From the cell containing the given text, extract its center point as (x, y) coordinate. 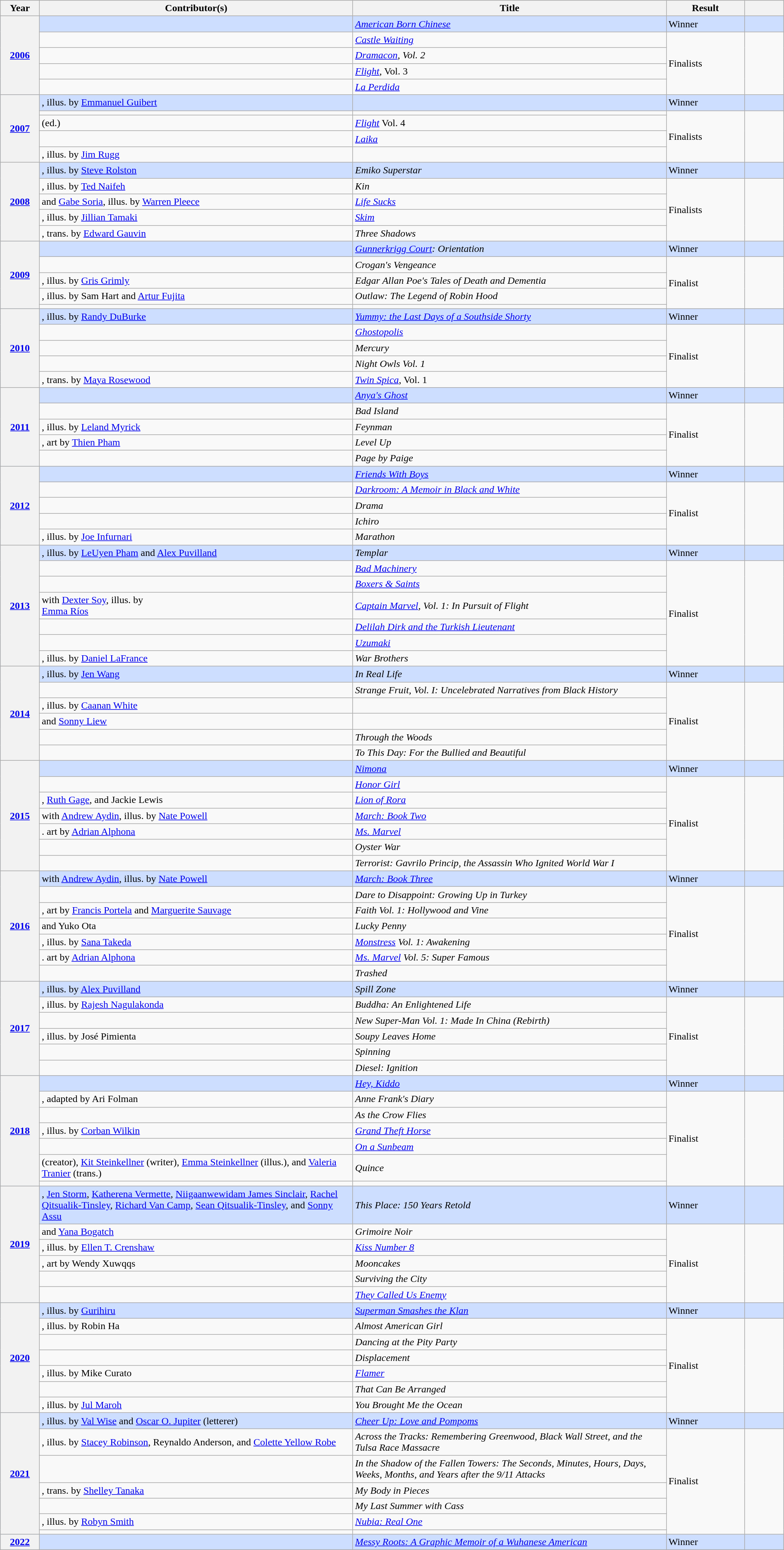
Ms. Marvel (509, 831)
2017 (20, 1028)
, illus. by Stacey Robinson, Reynaldo Anderson, and Colette Yellow Robe (196, 1442)
Edgar Allan Poe's Tales of Death and Dementia (509, 280)
Mercury (509, 348)
, art by Francis Portela and Marguerite Sauvage (196, 910)
, illus. by Sana Takeda (196, 942)
, illus. by Gris Grimly (196, 280)
, adapted by Ari Folman (196, 1099)
Kiss Number 8 (509, 1248)
Cheer Up: Love and Pompoms (509, 1421)
Ichiro (509, 521)
Outlaw: The Legend of Robin Hood (509, 296)
, illus. by Gurihiru (196, 1310)
, illus. by Ted Naifeh (196, 186)
My Body in Pieces (509, 1490)
, illus. by Emmanuel Guibert (196, 103)
2014 (20, 713)
Grand Theft Horse (509, 1131)
, illus. by Joe Infurnari (196, 537)
Delilah Dirk and the Turkish Lieutenant (509, 627)
, illus. by Mike Curato (196, 1373)
2019 (20, 1244)
, illus. by Sam Hart and Artur Fujita (196, 296)
Title (509, 8)
Through the Woods (509, 737)
Quince (509, 1167)
2011 (20, 426)
2018 (20, 1131)
and Yuko Ota (196, 926)
Darkroom: A Memoir in Black and White (509, 490)
(ed.) (196, 123)
Laika (509, 139)
As the Crow Flies (509, 1115)
2020 (20, 1358)
Monstress Vol. 1: Awakening (509, 942)
, illus. by Jen Wang (196, 674)
, art by Wendy Xuwqqs (196, 1263)
In Real Life (509, 674)
, illus. by Val Wise and Oscar O. Jupiter (letterer) (196, 1421)
, illus. by Corban Wilkin (196, 1131)
Terrorist: Gavrilo Princip, the Assassin Who Ignited World War I (509, 863)
, illus. by Jillian Tamaki (196, 218)
Skim (509, 218)
Crogan's Vengeance (509, 265)
War Brothers (509, 658)
Year (20, 8)
Dancing at the Pity Party (509, 1342)
Trashed (509, 973)
Life Sucks (509, 202)
, illus. by LeUyen Pham and Alex Puvilland (196, 553)
Anne Frank's Diary (509, 1099)
Oyster War (509, 847)
Mooncakes (509, 1263)
American Born Chinese (509, 24)
Feynman (509, 426)
Marathon (509, 537)
Lucky Penny (509, 926)
and Gabe Soria, illus. by Warren Pleece (196, 202)
2010 (20, 348)
, illus. by José Pimienta (196, 1036)
Gunnerkrigg Court: Orientation (509, 249)
New Super-Man Vol. 1: Made In China (Rebirth) (509, 1021)
2022 (20, 1542)
, trans. by Edward Gauvin (196, 233)
Contributor(s) (196, 8)
, illus. by Alex Puvilland (196, 989)
Level Up (509, 443)
Ghostopolis (509, 332)
, illus. by Jim Rugg (196, 154)
Lion of Rora (509, 800)
2008 (20, 201)
Bad Machinery (509, 568)
2015 (20, 816)
La Perdida (509, 87)
March: Book Two (509, 816)
, illus. by Robyn Smith (196, 1522)
Drama (509, 505)
, illus. by Rajesh Nagulakonda (196, 1005)
2012 (20, 505)
March: Book Three (509, 879)
Three Shadows (509, 233)
Uzumaki (509, 642)
Result (705, 8)
Dramacon, Vol. 2 (509, 55)
Strange Fruit, Vol. I: Uncelebrated Narratives from Black History (509, 690)
Honor Girl (509, 784)
Displacement (509, 1358)
Templar (509, 553)
2021 (20, 1473)
2007 (20, 128)
Kin (509, 186)
On a Sunbeam (509, 1146)
Dare to Disappoint: Growing Up in Turkey (509, 894)
, art by Thien Pham (196, 443)
Boxers & Saints (509, 584)
2009 (20, 275)
, illus. by Daniel LaFrance (196, 658)
Ms. Marvel Vol. 5: Super Famous (509, 958)
Spinning (509, 1052)
You Brought Me the Ocean (509, 1405)
, illus. by Jul Maroh (196, 1405)
Across the Tracks: Remembering Greenwood, Black Wall Street, and the Tulsa Race Massacre (509, 1442)
Castle Waiting (509, 40)
To This Day: For the Bullied and Beautiful (509, 753)
, illus. by Ellen T. Crenshaw (196, 1248)
Diesel: Ignition (509, 1068)
Flamer (509, 1373)
and Yana Bogatch (196, 1232)
, illus. by Caanan White (196, 706)
Hey, Kiddo (509, 1083)
, illus. by Leland Myrick (196, 426)
Yummy: the Last Days of a Southside Shorty (509, 316)
with Dexter Soy, illus. byEmma Ríos (196, 606)
My Last Summer with Cass (509, 1506)
Flight, Vol. 3 (509, 71)
(creator), Kit Steinkellner (writer), Emma Steinkellner (illus.), and Valeria Tranier (trans.) (196, 1167)
Bad Island (509, 411)
, illus. by Robin Ha (196, 1326)
They Called Us Enemy (509, 1295)
, trans. by Maya Rosewood (196, 379)
Spill Zone (509, 989)
Buddha: An Enlightened Life (509, 1005)
2016 (20, 926)
Anya's Ghost (509, 395)
In the Shadow of the Fallen Towers: The Seconds, Minutes, Hours, Days, Weeks, Months, and Years after the 9/11 Attacks (509, 1469)
Twin Spica, Vol. 1 (509, 379)
, illus. by Randy DuBurke (196, 316)
, Jen Storm, Katherena Vermette, Niigaanwewidam James Sinclair, Rachel Qitsualik-Tinsley, Richard Van Camp, Sean Qitsualik-Tinsley, and Sonny Assu (196, 1205)
Nubia: Real One (509, 1522)
Captain Marvel, Vol. 1: In Pursuit of Flight (509, 606)
Page by Paige (509, 458)
2013 (20, 606)
This Place: 150 Years Retold (509, 1205)
Friends With Boys (509, 474)
, trans. by Shelley Tanaka (196, 1490)
Surviving the City (509, 1279)
, illus. by Steve Rolston (196, 170)
Night Owls Vol. 1 (509, 364)
Superman Smashes the Klan (509, 1310)
Almost American Girl (509, 1326)
2006 (20, 55)
Messy Roots: A Graphic Memoir of a Wuhanese American (509, 1542)
That Can Be Arranged (509, 1389)
Emiko Superstar (509, 170)
Nimona (509, 769)
, Ruth Gage, and Jackie Lewis (196, 800)
and Sonny Liew (196, 721)
Faith Vol. 1: Hollywood and Vine (509, 910)
Grimoire Noir (509, 1232)
Soupy Leaves Home (509, 1036)
Flight Vol. 4 (509, 123)
